Find where the given text appears and provide that cell's center as (x, y) coordinate. 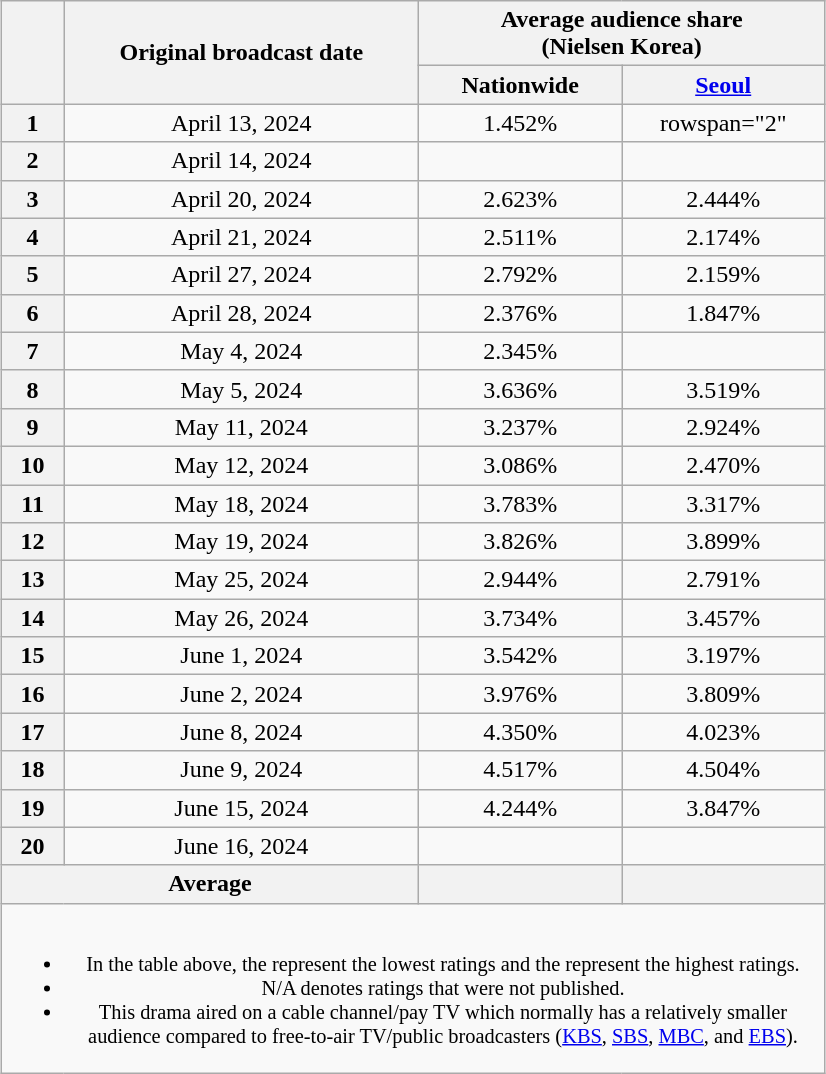
3.899% (724, 542)
May 19, 2024 (242, 542)
May 5, 2024 (242, 389)
2.623% (520, 199)
Seoul (724, 85)
19 (32, 808)
3.197% (724, 656)
2.924% (724, 427)
15 (32, 656)
June 2, 2024 (242, 694)
2.944% (520, 580)
4.350% (520, 732)
12 (32, 542)
4.504% (724, 770)
June 16, 2024 (242, 846)
May 25, 2024 (242, 580)
6 (32, 313)
June 9, 2024 (242, 770)
20 (32, 846)
May 4, 2024 (242, 351)
3.976% (520, 694)
3.826% (520, 542)
14 (32, 618)
2.376% (520, 313)
4.517% (520, 770)
17 (32, 732)
1.452% (520, 123)
June 1, 2024 (242, 656)
3.734% (520, 618)
April 14, 2024 (242, 161)
June 8, 2024 (242, 732)
1.847% (724, 313)
1 (32, 123)
11 (32, 503)
8 (32, 389)
5 (32, 275)
April 13, 2024 (242, 123)
3.783% (520, 503)
3.519% (724, 389)
May 11, 2024 (242, 427)
3 (32, 199)
3.317% (724, 503)
3.237% (520, 427)
2.174% (724, 237)
7 (32, 351)
3.086% (520, 465)
2.159% (724, 275)
May 12, 2024 (242, 465)
May 18, 2024 (242, 503)
Nationwide (520, 85)
4 (32, 237)
June 15, 2024 (242, 808)
April 21, 2024 (242, 237)
2.470% (724, 465)
3.542% (520, 656)
April 20, 2024 (242, 199)
9 (32, 427)
2.345% (520, 351)
2 (32, 161)
2.792% (520, 275)
4.023% (724, 732)
April 27, 2024 (242, 275)
Original broadcast date (242, 52)
May 26, 2024 (242, 618)
18 (32, 770)
3.457% (724, 618)
3.636% (520, 389)
16 (32, 694)
April 28, 2024 (242, 313)
4.244% (520, 808)
2.444% (724, 199)
13 (32, 580)
Average (210, 884)
10 (32, 465)
rowspan="2" (724, 123)
3.847% (724, 808)
2.791% (724, 580)
3.809% (724, 694)
Average audience share(Nielsen Korea) (622, 34)
2.511% (520, 237)
